Locate the cell with the specified text and output its [X, Y] center coordinate. 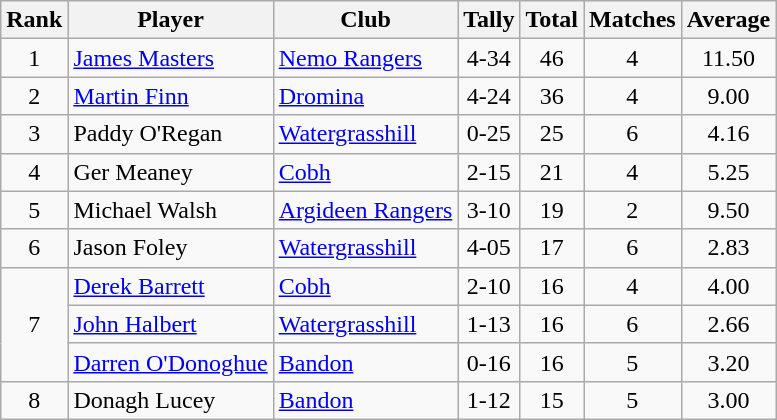
9.00 [728, 96]
19 [552, 210]
2-10 [489, 286]
36 [552, 96]
3-10 [489, 210]
Paddy O'Regan [170, 134]
4.00 [728, 286]
Average [728, 20]
0-25 [489, 134]
8 [34, 400]
Total [552, 20]
4-05 [489, 248]
2.83 [728, 248]
James Masters [170, 58]
Argideen Rangers [366, 210]
46 [552, 58]
15 [552, 400]
3.20 [728, 362]
Michael Walsh [170, 210]
Rank [34, 20]
9.50 [728, 210]
1-12 [489, 400]
Dromina [366, 96]
21 [552, 172]
Club [366, 20]
Tally [489, 20]
0-16 [489, 362]
1 [34, 58]
Ger Meaney [170, 172]
John Halbert [170, 324]
2.66 [728, 324]
Player [170, 20]
4-24 [489, 96]
3.00 [728, 400]
3 [34, 134]
7 [34, 324]
Martin Finn [170, 96]
Jason Foley [170, 248]
4.16 [728, 134]
11.50 [728, 58]
5.25 [728, 172]
Donagh Lucey [170, 400]
17 [552, 248]
Nemo Rangers [366, 58]
Darren O'Donoghue [170, 362]
Matches [633, 20]
4-34 [489, 58]
2-15 [489, 172]
1-13 [489, 324]
Derek Barrett [170, 286]
25 [552, 134]
